Find where the given text appears and provide that cell's center as [X, Y] coordinate. 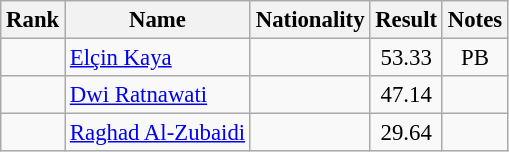
53.33 [406, 58]
Elçin Kaya [158, 58]
Dwi Ratnawati [158, 95]
Result [406, 20]
Notes [474, 20]
PB [474, 58]
Rank [33, 20]
29.64 [406, 133]
Nationality [310, 20]
Name [158, 20]
47.14 [406, 95]
Raghad Al-Zubaidi [158, 133]
